Determine the (x, y) coordinate at the center of the cell enclosing the given text.  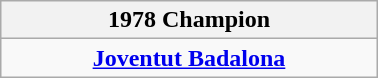
Joventut Badalona (189, 58)
1978 Champion (189, 20)
